Identify which cell holds the provided text, then report its (x, y) central coordinate. 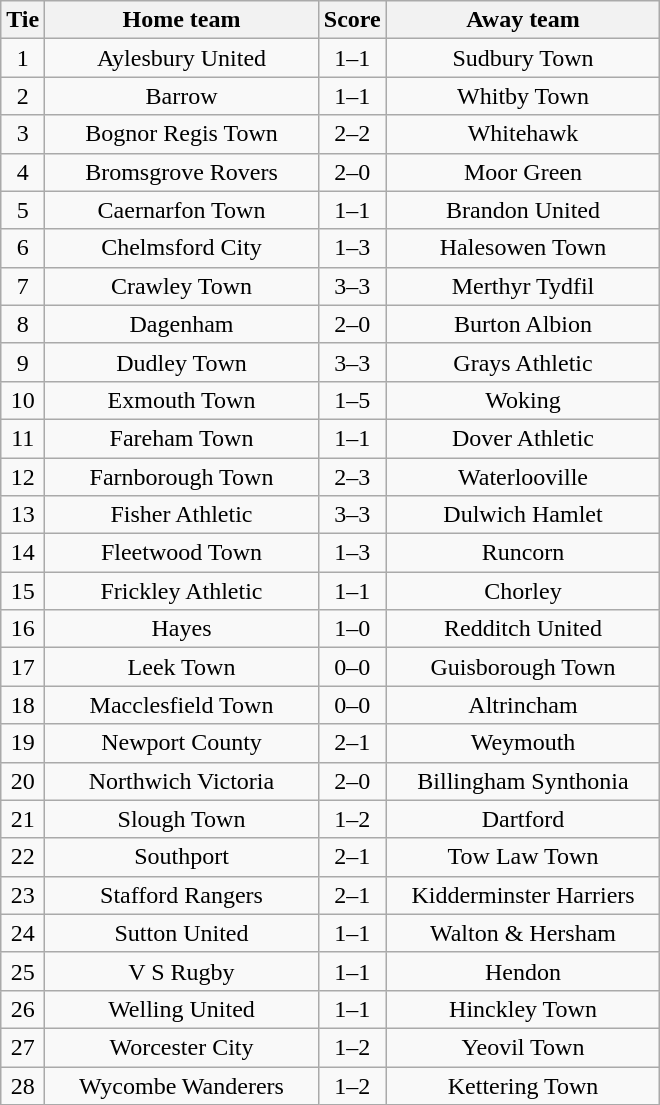
Wycombe Wanderers (182, 1085)
Farnborough Town (182, 477)
Southport (182, 857)
Away team (523, 20)
Bognor Regis Town (182, 134)
Kidderminster Harriers (523, 895)
1–5 (352, 400)
16 (23, 629)
Aylesbury United (182, 58)
Altrincham (523, 705)
Whitby Town (523, 96)
17 (23, 667)
28 (23, 1085)
Kettering Town (523, 1085)
Chorley (523, 591)
Hayes (182, 629)
10 (23, 400)
Dover Athletic (523, 438)
Yeovil Town (523, 1047)
11 (23, 438)
12 (23, 477)
2–2 (352, 134)
Slough Town (182, 819)
15 (23, 591)
Bromsgrove Rovers (182, 172)
Waterlooville (523, 477)
2–3 (352, 477)
Dudley Town (182, 362)
1–0 (352, 629)
Burton Albion (523, 324)
7 (23, 286)
21 (23, 819)
18 (23, 705)
26 (23, 1009)
Crawley Town (182, 286)
Newport County (182, 743)
22 (23, 857)
Fisher Athletic (182, 515)
Tow Law Town (523, 857)
Woking (523, 400)
Moor Green (523, 172)
19 (23, 743)
Sudbury Town (523, 58)
Runcorn (523, 553)
Caernarfon Town (182, 210)
Weymouth (523, 743)
Macclesfield Town (182, 705)
Dulwich Hamlet (523, 515)
25 (23, 971)
13 (23, 515)
Leek Town (182, 667)
4 (23, 172)
Welling United (182, 1009)
Billingham Synthonia (523, 781)
5 (23, 210)
Guisborough Town (523, 667)
Dagenham (182, 324)
Frickley Athletic (182, 591)
Whitehawk (523, 134)
Sutton United (182, 933)
8 (23, 324)
Home team (182, 20)
Worcester City (182, 1047)
Merthyr Tydfil (523, 286)
Stafford Rangers (182, 895)
Walton & Hersham (523, 933)
Exmouth Town (182, 400)
Barrow (182, 96)
9 (23, 362)
Chelmsford City (182, 248)
14 (23, 553)
Score (352, 20)
Fareham Town (182, 438)
Tie (23, 20)
24 (23, 933)
Brandon United (523, 210)
Hendon (523, 971)
23 (23, 895)
20 (23, 781)
Northwich Victoria (182, 781)
Hinckley Town (523, 1009)
27 (23, 1047)
Grays Athletic (523, 362)
1 (23, 58)
3 (23, 134)
2 (23, 96)
Dartford (523, 819)
6 (23, 248)
Redditch United (523, 629)
Fleetwood Town (182, 553)
Halesowen Town (523, 248)
V S Rugby (182, 971)
